Identify which cell holds the provided text, then report its (X, Y) central coordinate. 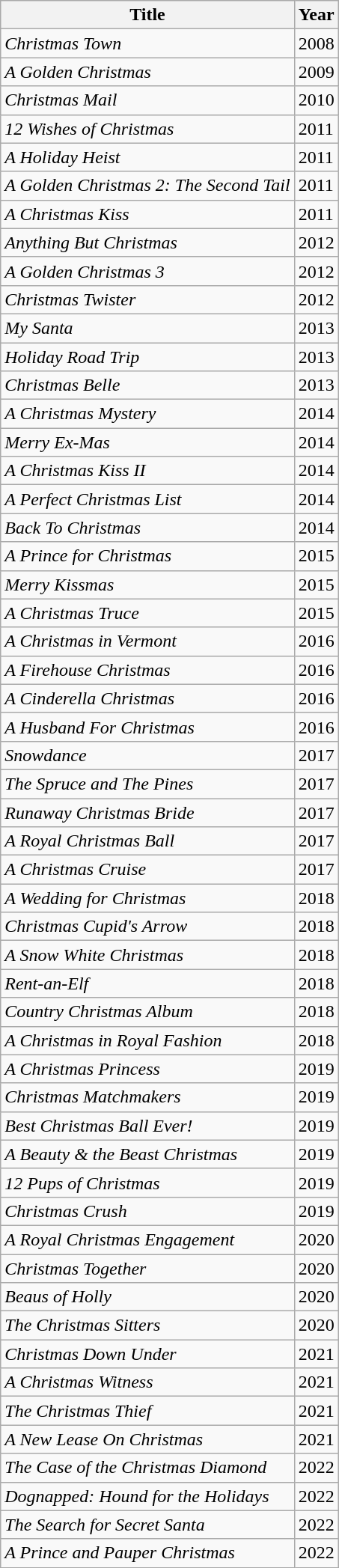
A Beauty & the Beast Christmas (147, 1154)
Christmas Matchmakers (147, 1097)
The Spruce and The Pines (147, 784)
A Christmas Kiss (147, 214)
The Christmas Thief (147, 1411)
Back To Christmas (147, 528)
A Christmas in Royal Fashion (147, 1040)
Christmas Town (147, 43)
A Christmas Mystery (147, 414)
The Christmas Sitters (147, 1326)
A Golden Christmas 3 (147, 271)
2009 (316, 72)
A Prince for Christmas (147, 556)
A Golden Christmas 2: The Second Tail (147, 186)
Title (147, 15)
Christmas Together (147, 1269)
A Holiday Heist (147, 157)
A Firehouse Christmas (147, 670)
12 Wishes of Christmas (147, 129)
My Santa (147, 328)
A Christmas Witness (147, 1382)
A Perfect Christmas List (147, 499)
A Prince and Pauper Christmas (147, 1553)
The Case of the Christmas Diamond (147, 1468)
Anything But Christmas (147, 242)
Beaus of Holly (147, 1297)
Merry Ex-Mas (147, 442)
Christmas Crush (147, 1211)
Christmas Cupid's Arrow (147, 927)
12 Pups of Christmas (147, 1183)
Snowdance (147, 755)
A Christmas Truce (147, 613)
2010 (316, 100)
A Christmas in Vermont (147, 641)
A Christmas Princess (147, 1069)
Year (316, 15)
Christmas Twister (147, 299)
The Search for Secret Santa (147, 1525)
A Royal Christmas Ball (147, 841)
Country Christmas Album (147, 1012)
A Cinderella Christmas (147, 698)
A Christmas Cruise (147, 870)
Christmas Down Under (147, 1354)
Rent-an-Elf (147, 983)
A Husband For Christmas (147, 727)
A Wedding for Christmas (147, 898)
A Royal Christmas Engagement (147, 1239)
Runaway Christmas Bride (147, 812)
Best Christmas Ball Ever! (147, 1126)
A New Lease On Christmas (147, 1439)
2008 (316, 43)
A Golden Christmas (147, 72)
Christmas Mail (147, 100)
A Snow White Christmas (147, 955)
Dognapped: Hound for the Holidays (147, 1496)
Christmas Belle (147, 385)
Holiday Road Trip (147, 357)
A Christmas Kiss II (147, 471)
Merry Kissmas (147, 585)
